Scan for the cell matching the given text and deliver its (X, Y) coordinate at center. 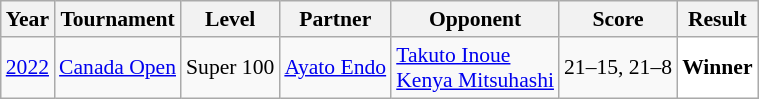
Canada Open (118, 68)
2022 (28, 68)
Partner (335, 19)
Result (718, 19)
Score (618, 19)
Super 100 (230, 68)
Opponent (475, 19)
Takuto Inoue Kenya Mitsuhashi (475, 68)
Year (28, 19)
Level (230, 19)
21–15, 21–8 (618, 68)
Tournament (118, 19)
Ayato Endo (335, 68)
Winner (718, 68)
